From the cell containing the given text, extract its center point as [X, Y] coordinate. 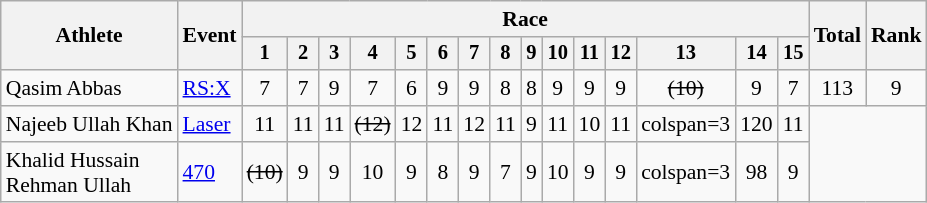
2 [304, 54]
3 [334, 54]
Race [526, 19]
14 [756, 54]
Khalid HussainRehman Ullah [90, 172]
(12) [373, 124]
Qasim Abbas [90, 88]
Event [210, 36]
4 [373, 54]
113 [838, 88]
120 [756, 124]
13 [686, 54]
Athlete [90, 36]
98 [756, 172]
Rank [896, 36]
5 [412, 54]
470 [210, 172]
Najeeb Ullah Khan [90, 124]
Laser [210, 124]
Total [838, 36]
15 [794, 54]
RS:X [210, 88]
1 [265, 54]
